Search for the cell housing the specified text and yield its (x, y) center coordinate. 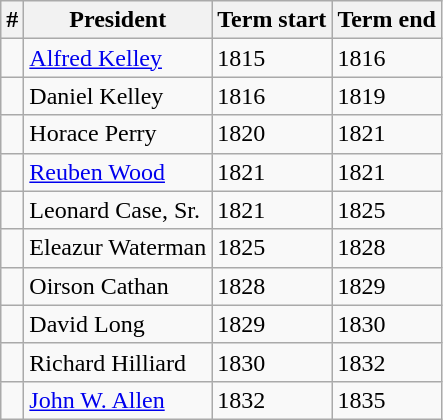
Eleazur Waterman (118, 248)
Term start (272, 20)
1835 (387, 400)
1820 (272, 134)
1815 (272, 58)
Reuben Wood (118, 172)
Horace Perry (118, 134)
John W. Allen (118, 400)
Richard Hilliard (118, 362)
David Long (118, 324)
1819 (387, 96)
Alfred Kelley (118, 58)
Term end (387, 20)
Leonard Case, Sr. (118, 210)
Daniel Kelley (118, 96)
Oirson Cathan (118, 286)
# (12, 20)
President (118, 20)
